Find where the given text appears and provide that cell's center as (X, Y) coordinate. 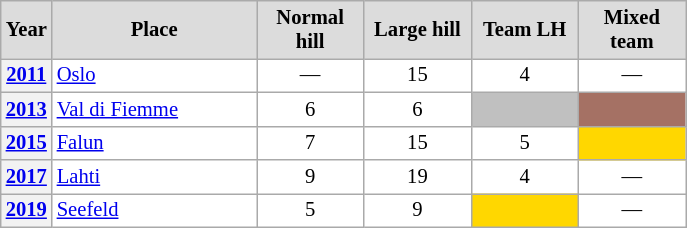
2011 (26, 75)
Year (26, 29)
Lahti (154, 177)
19 (418, 177)
Falun (154, 143)
Normal hill (310, 29)
Mixed team (632, 29)
2015 (26, 143)
7 (310, 143)
Val di Fiemme (154, 109)
Seefeld (154, 210)
Place (154, 29)
Oslo (154, 75)
2013 (26, 109)
Team LH (524, 29)
Large hill (418, 29)
2017 (26, 177)
2019 (26, 210)
